Determine the (X, Y) coordinate at the center of the cell enclosing the given text.  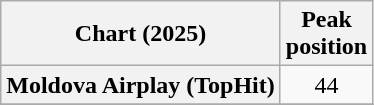
Peakposition (326, 34)
Chart (2025) (141, 34)
Moldova Airplay (TopHit) (141, 85)
44 (326, 85)
